Locate the cell with the specified text and output its [x, y] center coordinate. 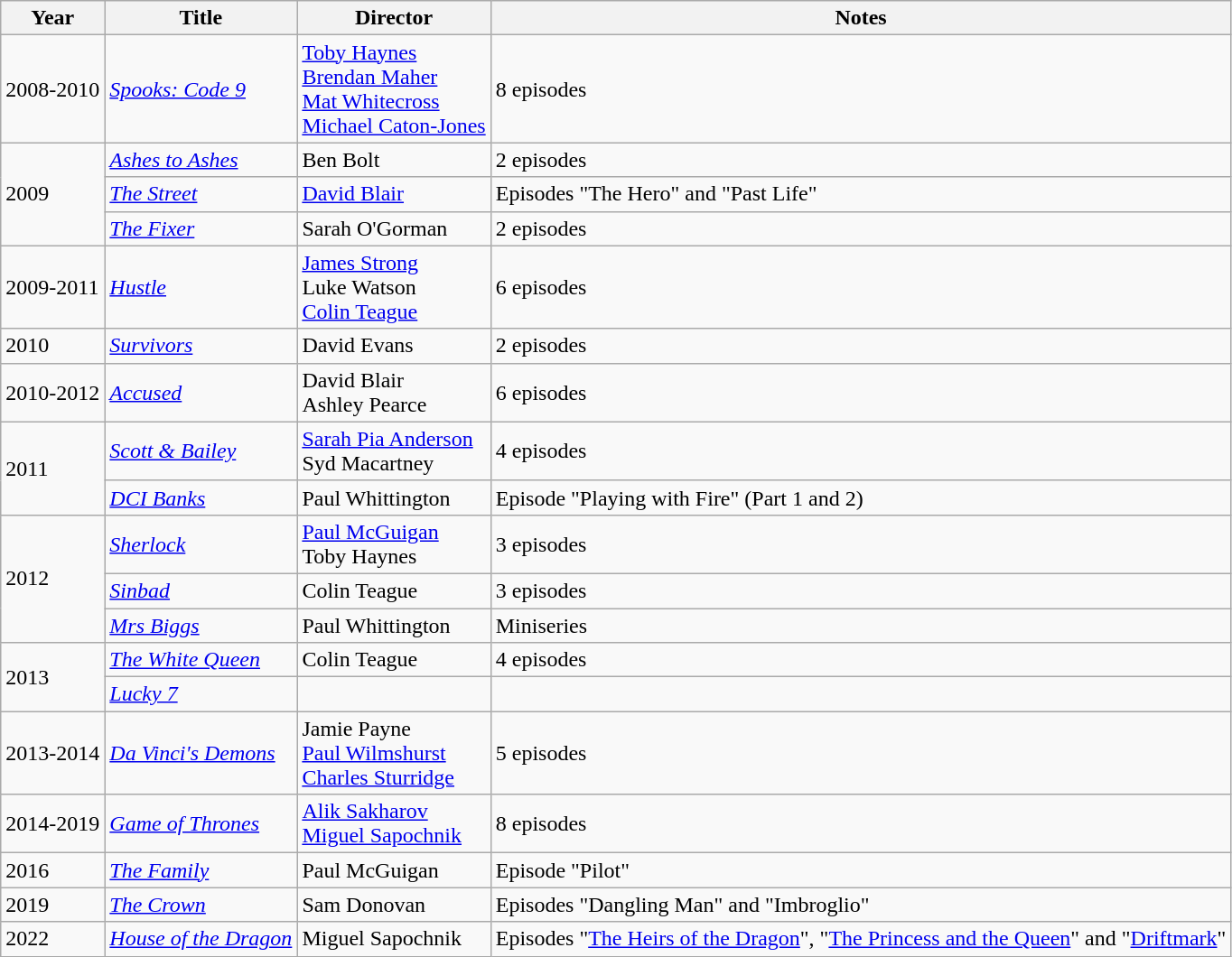
Sinbad [201, 590]
The Fixer [201, 228]
Sherlock [201, 544]
2008-2010 [52, 88]
Da Vinci's Demons [201, 753]
2014-2019 [52, 823]
The Family [201, 870]
Director [394, 18]
Notes [861, 18]
2009 [52, 194]
2022 [52, 939]
James StrongLuke WatsonColin Teague [394, 287]
Hustle [201, 287]
Paul McGuigan [394, 870]
Scott & Bailey [201, 451]
Paul McGuiganToby Haynes [394, 544]
Miniseries [861, 626]
2016 [52, 870]
Sam Donovan [394, 905]
Toby HaynesBrendan MaherMat WhitecrossMichael Caton-Jones [394, 88]
Game of Thrones [201, 823]
Spooks: Code 9 [201, 88]
Alik SakharovMiguel Sapochnik [394, 823]
Year [52, 18]
Accused [201, 392]
David Blair [394, 194]
House of the Dragon [201, 939]
Episodes "The Heirs of the Dragon", "The Princess and the Queen" and "Driftmark" [861, 939]
Lucky 7 [201, 694]
Episode "Playing with Fire" (Part 1 and 2) [861, 497]
Survivors [201, 346]
Jamie PaynePaul WilmshurstCharles Sturridge [394, 753]
Ashes to Ashes [201, 160]
DCI Banks [201, 497]
Ben Bolt [394, 160]
Title [201, 18]
2011 [52, 468]
5 episodes [861, 753]
Episode "Pilot" [861, 870]
2010-2012 [52, 392]
The White Queen [201, 660]
Miguel Sapochnik [394, 939]
2012 [52, 578]
Sarah Pia AndersonSyd Macartney [394, 451]
David Evans [394, 346]
Sarah O'Gorman [394, 228]
2010 [52, 346]
Episodes "The Hero" and "Past Life" [861, 194]
2013 [52, 677]
2009-2011 [52, 287]
Episodes "Dangling Man" and "Imbroglio" [861, 905]
The Street [201, 194]
Mrs Biggs [201, 626]
2019 [52, 905]
David BlairAshley Pearce [394, 392]
2013-2014 [52, 753]
The Crown [201, 905]
